Return (x, y) of the center of cell containing provided text 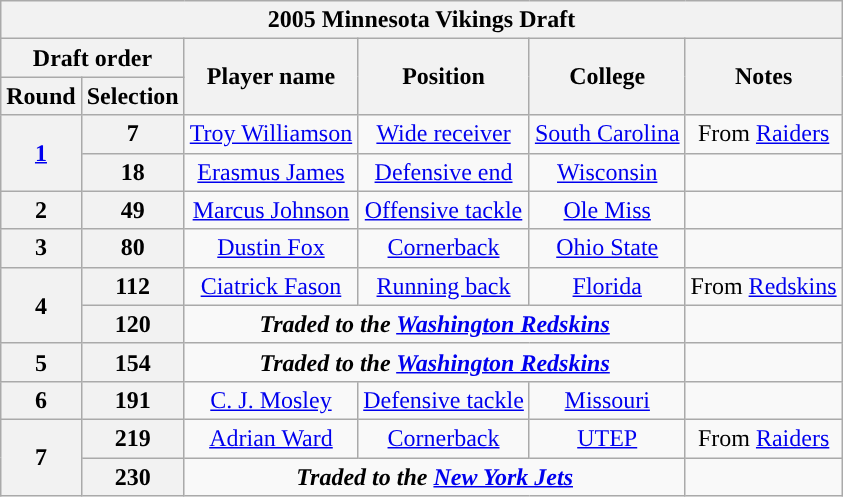
Notes (764, 77)
Offensive tackle (444, 210)
2 (41, 210)
Wide receiver (444, 134)
C. J. Mosley (270, 400)
230 (132, 477)
Running back (444, 286)
Player name (270, 77)
Selection (132, 96)
112 (132, 286)
154 (132, 362)
College (607, 77)
Position (444, 77)
5 (41, 362)
120 (132, 324)
Defensive end (444, 172)
49 (132, 210)
Round (41, 96)
Traded to the New York Jets (434, 477)
3 (41, 248)
Ole Miss (607, 210)
2005 Minnesota Vikings Draft (422, 20)
Wisconsin (607, 172)
Erasmus James (270, 172)
80 (132, 248)
Florida (607, 286)
6 (41, 400)
South Carolina (607, 134)
Defensive tackle (444, 400)
Troy Williamson (270, 134)
1 (41, 153)
UTEP (607, 438)
4 (41, 305)
191 (132, 400)
Ohio State (607, 248)
18 (132, 172)
219 (132, 438)
Ciatrick Fason (270, 286)
Missouri (607, 400)
Dustin Fox (270, 248)
Marcus Johnson (270, 210)
Adrian Ward (270, 438)
Draft order (92, 58)
From Redskins (764, 286)
